Capture the cell that displays the provided text and extract its (X, Y) central coordinate. 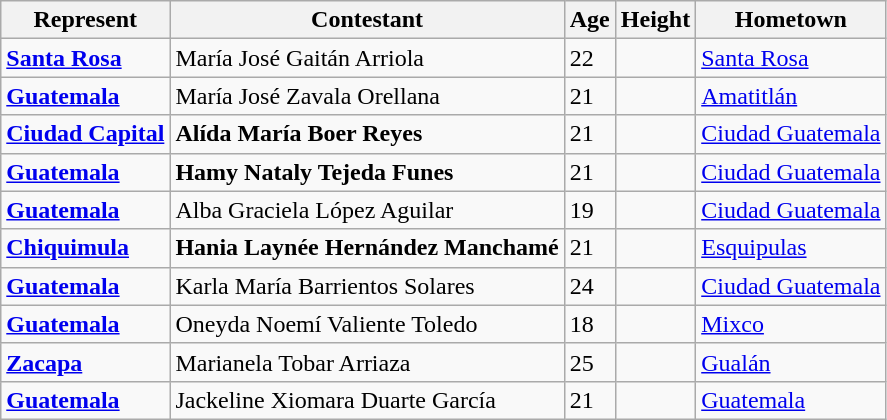
Mixco (791, 324)
Oneyda Noemí Valiente Toledo (367, 324)
Ciudad Capital (86, 134)
Hometown (791, 20)
Zacapa (86, 362)
19 (590, 210)
Karla María Barrientos Solares (367, 286)
Represent (86, 20)
Height (655, 20)
María José Gaitán Arriola (367, 58)
Amatitlán (791, 96)
24 (590, 286)
25 (590, 362)
Alída María Boer Reyes (367, 134)
Contestant (367, 20)
Jackeline Xiomara Duarte García (367, 400)
Gualán (791, 362)
Alba Graciela López Aguilar (367, 210)
Hamy Nataly Tejeda Funes (367, 172)
18 (590, 324)
Chiquimula (86, 248)
Marianela Tobar Arriaza (367, 362)
22 (590, 58)
Age (590, 20)
Hania Laynée Hernández Manchamé (367, 248)
María José Zavala Orellana (367, 96)
Esquipulas (791, 248)
